Detect which cell encompasses the target text, then output its (X, Y) center coordinate. 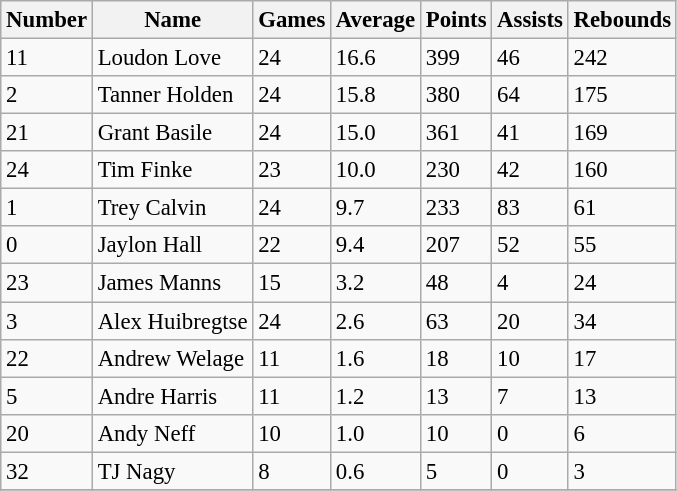
48 (456, 283)
169 (622, 133)
361 (456, 133)
17 (622, 358)
Tim Finke (172, 170)
TJ Nagy (172, 471)
233 (456, 208)
160 (622, 170)
10.0 (376, 170)
Loudon Love (172, 58)
0.6 (376, 471)
16.6 (376, 58)
Tanner Holden (172, 95)
15.0 (376, 133)
207 (456, 245)
Alex Huibregtse (172, 321)
4 (530, 283)
Andre Harris (172, 396)
399 (456, 58)
Games (292, 20)
42 (530, 170)
Name (172, 20)
46 (530, 58)
18 (456, 358)
Average (376, 20)
175 (622, 95)
James Manns (172, 283)
Points (456, 20)
21 (47, 133)
7 (530, 396)
6 (622, 433)
9.4 (376, 245)
34 (622, 321)
2 (47, 95)
Trey Calvin (172, 208)
2.6 (376, 321)
83 (530, 208)
380 (456, 95)
63 (456, 321)
Jaylon Hall (172, 245)
1.0 (376, 433)
Assists (530, 20)
52 (530, 245)
230 (456, 170)
41 (530, 133)
1 (47, 208)
1.6 (376, 358)
1.2 (376, 396)
55 (622, 245)
8 (292, 471)
242 (622, 58)
Rebounds (622, 20)
61 (622, 208)
64 (530, 95)
15 (292, 283)
Andy Neff (172, 433)
15.8 (376, 95)
Andrew Welage (172, 358)
9.7 (376, 208)
32 (47, 471)
3.2 (376, 283)
Grant Basile (172, 133)
Number (47, 20)
